Output the (X, Y) coordinate of the center of the cell containing the given text.  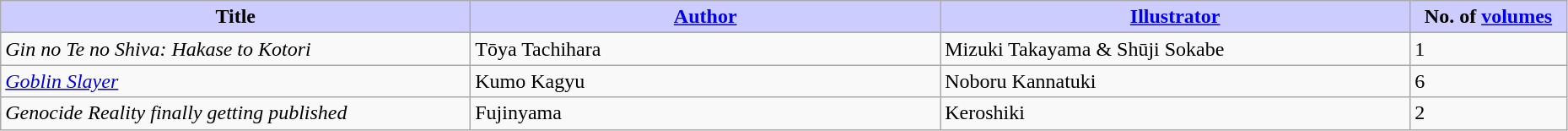
Keroshiki (1176, 113)
Fujinyama (705, 113)
Tōya Tachihara (705, 49)
2 (1489, 113)
No. of volumes (1489, 17)
Genocide Reality finally getting published (236, 113)
Noboru Kannatuki (1176, 81)
6 (1489, 81)
Gin no Te no Shiva: Hakase to Kotori (236, 49)
Author (705, 17)
Goblin Slayer (236, 81)
Title (236, 17)
Illustrator (1176, 17)
1 (1489, 49)
Kumo Kagyu (705, 81)
Mizuki Takayama & Shūji Sokabe (1176, 49)
